Return [x, y] of the center of cell containing provided text 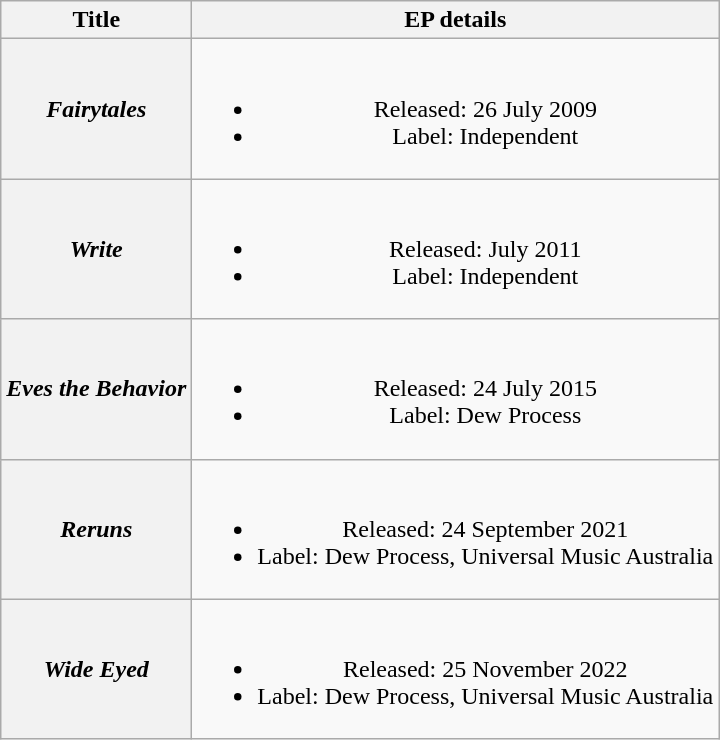
Wide Eyed [96, 669]
EP details [456, 20]
Released: 25 November 2022Label: Dew Process, Universal Music Australia [456, 669]
Released: 24 September 2021Label: Dew Process, Universal Music Australia [456, 529]
Eves the Behavior [96, 389]
Write [96, 249]
Fairytales [96, 109]
Reruns [96, 529]
Released: 24 July 2015Label: Dew Process [456, 389]
Released: July 2011Label: Independent [456, 249]
Released: 26 July 2009Label: Independent [456, 109]
Title [96, 20]
